Find where the given text appears and provide that cell's center as [X, Y] coordinate. 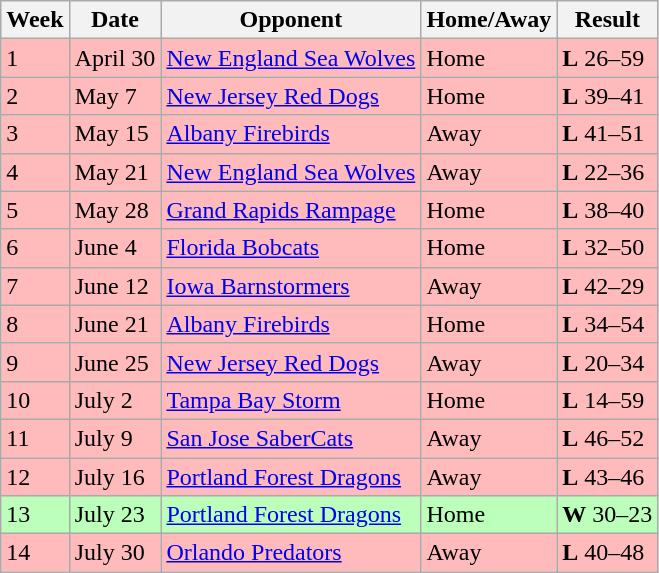
7 [35, 286]
L 14–59 [608, 400]
May 15 [115, 134]
14 [35, 553]
Home/Away [489, 20]
12 [35, 477]
9 [35, 362]
8 [35, 324]
May 7 [115, 96]
L 40–48 [608, 553]
2 [35, 96]
Week [35, 20]
April 30 [115, 58]
L 32–50 [608, 248]
Date [115, 20]
L 22–36 [608, 172]
July 16 [115, 477]
June 12 [115, 286]
3 [35, 134]
June 21 [115, 324]
July 9 [115, 438]
Tampa Bay Storm [291, 400]
5 [35, 210]
Opponent [291, 20]
L 38–40 [608, 210]
May 28 [115, 210]
Result [608, 20]
L 26–59 [608, 58]
Orlando Predators [291, 553]
10 [35, 400]
Florida Bobcats [291, 248]
13 [35, 515]
L 43–46 [608, 477]
1 [35, 58]
Grand Rapids Rampage [291, 210]
W 30–23 [608, 515]
San Jose SaberCats [291, 438]
July 2 [115, 400]
L 42–29 [608, 286]
L 39–41 [608, 96]
Iowa Barnstormers [291, 286]
May 21 [115, 172]
June 25 [115, 362]
6 [35, 248]
L 46–52 [608, 438]
L 41–51 [608, 134]
11 [35, 438]
July 30 [115, 553]
June 4 [115, 248]
4 [35, 172]
L 20–34 [608, 362]
July 23 [115, 515]
L 34–54 [608, 324]
